For the text-containing cell, return its midpoint in [x, y] coordinate format. 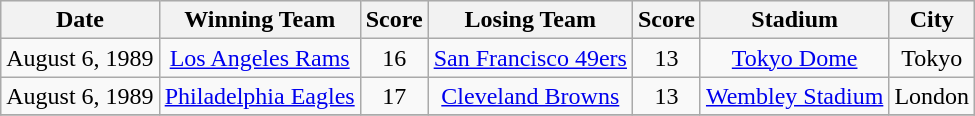
Tokyo [932, 58]
London [932, 96]
Date [80, 20]
Cleveland Browns [530, 96]
Tokyo Dome [794, 58]
San Francisco 49ers [530, 58]
17 [394, 96]
Stadium [794, 20]
Winning Team [260, 20]
Wembley Stadium [794, 96]
Losing Team [530, 20]
City [932, 20]
Philadelphia Eagles [260, 96]
Los Angeles Rams [260, 58]
16 [394, 58]
